Return (X, Y) of the center of cell containing provided text 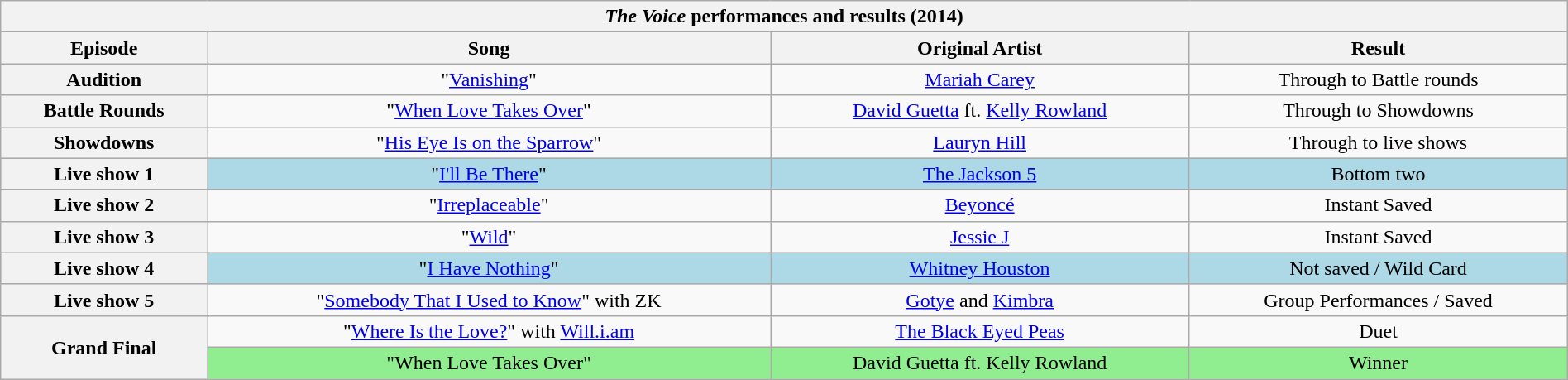
"Vanishing" (490, 79)
"His Eye Is on the Sparrow" (490, 142)
Through to Showdowns (1378, 111)
Song (490, 48)
Winner (1378, 363)
The Voice performances and results (2014) (784, 17)
"Wild" (490, 237)
Live show 5 (104, 300)
Grand Final (104, 347)
"I Have Nothing" (490, 268)
Live show 3 (104, 237)
Group Performances / Saved (1378, 300)
The Black Eyed Peas (980, 331)
Battle Rounds (104, 111)
"I'll Be There" (490, 174)
Audition (104, 79)
Bottom two (1378, 174)
The Jackson 5 (980, 174)
Result (1378, 48)
"Irreplaceable" (490, 205)
Episode (104, 48)
Gotye and Kimbra (980, 300)
Not saved / Wild Card (1378, 268)
Through to Battle rounds (1378, 79)
Original Artist (980, 48)
Whitney Houston (980, 268)
Live show 2 (104, 205)
Duet (1378, 331)
Jessie J (980, 237)
"Where Is the Love?" with Will.i.am (490, 331)
Live show 4 (104, 268)
Through to live shows (1378, 142)
Showdowns (104, 142)
Mariah Carey (980, 79)
"Somebody That I Used to Know" with ZK (490, 300)
Live show 1 (104, 174)
Lauryn Hill (980, 142)
Beyoncé (980, 205)
